Return the [X, Y] coordinate for the center point of the cell that contains the specified text.  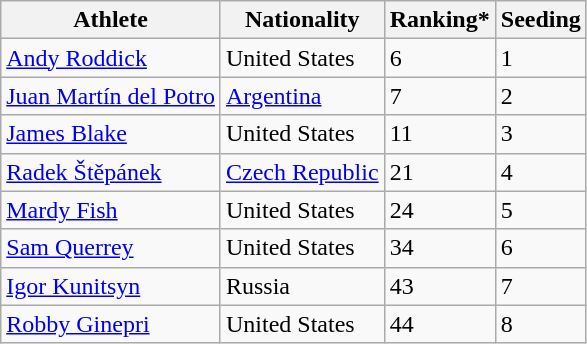
Mardy Fish [111, 210]
Seeding [540, 20]
Ranking* [440, 20]
Czech Republic [302, 172]
8 [540, 324]
21 [440, 172]
Andy Roddick [111, 58]
Argentina [302, 96]
Athlete [111, 20]
James Blake [111, 134]
43 [440, 286]
Juan Martín del Potro [111, 96]
11 [440, 134]
1 [540, 58]
2 [540, 96]
34 [440, 248]
5 [540, 210]
44 [440, 324]
3 [540, 134]
Russia [302, 286]
Nationality [302, 20]
Radek Štěpánek [111, 172]
4 [540, 172]
24 [440, 210]
Robby Ginepri [111, 324]
Sam Querrey [111, 248]
Igor Kunitsyn [111, 286]
